Search for the cell housing the specified text and yield its [X, Y] center coordinate. 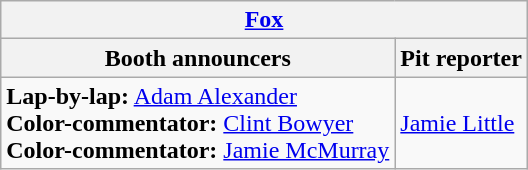
Lap-by-lap: Adam AlexanderColor-commentator: Clint BowyerColor-commentator: Jamie McMurray [198, 123]
Pit reporter [462, 58]
Fox [264, 20]
Jamie Little [462, 123]
Booth announcers [198, 58]
